Scan for the cell matching the given text and deliver its [X, Y] coordinate at center. 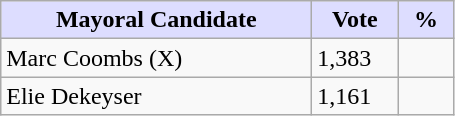
Marc Coombs (X) [156, 58]
% [426, 20]
1,383 [355, 58]
1,161 [355, 96]
Mayoral Candidate [156, 20]
Vote [355, 20]
Elie Dekeyser [156, 96]
